Detect which cell encompasses the target text, then output its (X, Y) center coordinate. 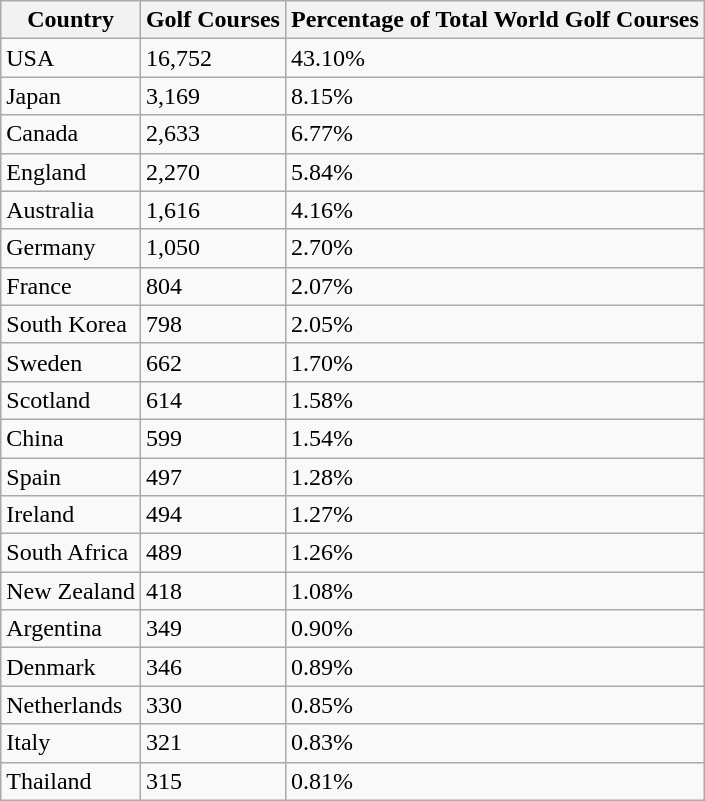
43.10% (494, 58)
0.90% (494, 629)
497 (212, 477)
2,270 (212, 172)
Country (71, 20)
Percentage of Total World Golf Courses (494, 20)
France (71, 286)
315 (212, 781)
346 (212, 667)
798 (212, 324)
2.70% (494, 248)
Japan (71, 96)
0.85% (494, 705)
England (71, 172)
349 (212, 629)
489 (212, 553)
8.15% (494, 96)
Sweden (71, 362)
1.70% (494, 362)
1.54% (494, 438)
16,752 (212, 58)
2.05% (494, 324)
3,169 (212, 96)
6.77% (494, 134)
1.58% (494, 400)
5.84% (494, 172)
South Korea (71, 324)
Ireland (71, 515)
1.27% (494, 515)
Canada (71, 134)
1.08% (494, 591)
USA (71, 58)
2.07% (494, 286)
0.81% (494, 781)
418 (212, 591)
0.83% (494, 743)
0.89% (494, 667)
662 (212, 362)
1,050 (212, 248)
Spain (71, 477)
South Africa (71, 553)
1,616 (212, 210)
Netherlands (71, 705)
Denmark (71, 667)
Thailand (71, 781)
804 (212, 286)
Australia (71, 210)
Germany (71, 248)
Italy (71, 743)
599 (212, 438)
330 (212, 705)
4.16% (494, 210)
Golf Courses (212, 20)
614 (212, 400)
New Zealand (71, 591)
China (71, 438)
1.28% (494, 477)
321 (212, 743)
Argentina (71, 629)
494 (212, 515)
2,633 (212, 134)
Scotland (71, 400)
1.26% (494, 553)
